Capture the cell that displays the provided text and extract its [x, y] central coordinate. 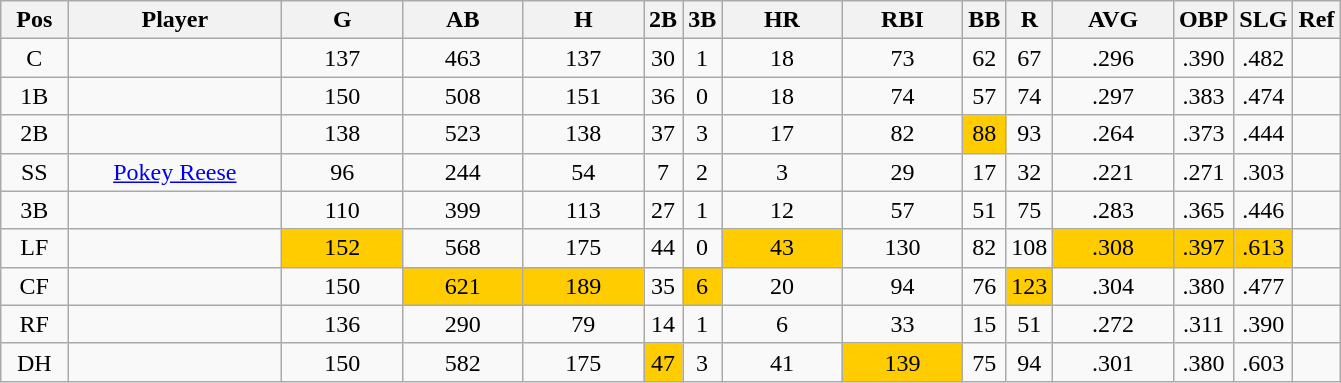
CF [34, 286]
79 [584, 324]
139 [902, 362]
463 [462, 58]
76 [984, 286]
37 [664, 134]
C [34, 58]
110 [342, 210]
DH [34, 362]
AB [462, 20]
62 [984, 58]
.373 [1203, 134]
88 [984, 134]
7 [664, 172]
Pos [34, 20]
43 [782, 248]
SS [34, 172]
508 [462, 96]
36 [664, 96]
.477 [1264, 286]
1B [34, 96]
27 [664, 210]
12 [782, 210]
33 [902, 324]
29 [902, 172]
RBI [902, 20]
67 [1030, 58]
47 [664, 362]
2 [702, 172]
.304 [1114, 286]
G [342, 20]
15 [984, 324]
136 [342, 324]
130 [902, 248]
93 [1030, 134]
73 [902, 58]
Pokey Reese [175, 172]
.365 [1203, 210]
.297 [1114, 96]
20 [782, 286]
54 [584, 172]
30 [664, 58]
.446 [1264, 210]
.482 [1264, 58]
108 [1030, 248]
32 [1030, 172]
.272 [1114, 324]
399 [462, 210]
LF [34, 248]
.311 [1203, 324]
113 [584, 210]
.283 [1114, 210]
582 [462, 362]
.296 [1114, 58]
.444 [1264, 134]
.308 [1114, 248]
14 [664, 324]
SLG [1264, 20]
.474 [1264, 96]
41 [782, 362]
H [584, 20]
.301 [1114, 362]
.383 [1203, 96]
.221 [1114, 172]
Player [175, 20]
.397 [1203, 248]
.303 [1264, 172]
523 [462, 134]
AVG [1114, 20]
OBP [1203, 20]
HR [782, 20]
44 [664, 248]
.271 [1203, 172]
123 [1030, 286]
151 [584, 96]
.613 [1264, 248]
.264 [1114, 134]
.603 [1264, 362]
Ref [1316, 20]
189 [584, 286]
96 [342, 172]
35 [664, 286]
RF [34, 324]
290 [462, 324]
244 [462, 172]
BB [984, 20]
R [1030, 20]
568 [462, 248]
621 [462, 286]
152 [342, 248]
